Find where the given text appears and provide that cell's center as (x, y) coordinate. 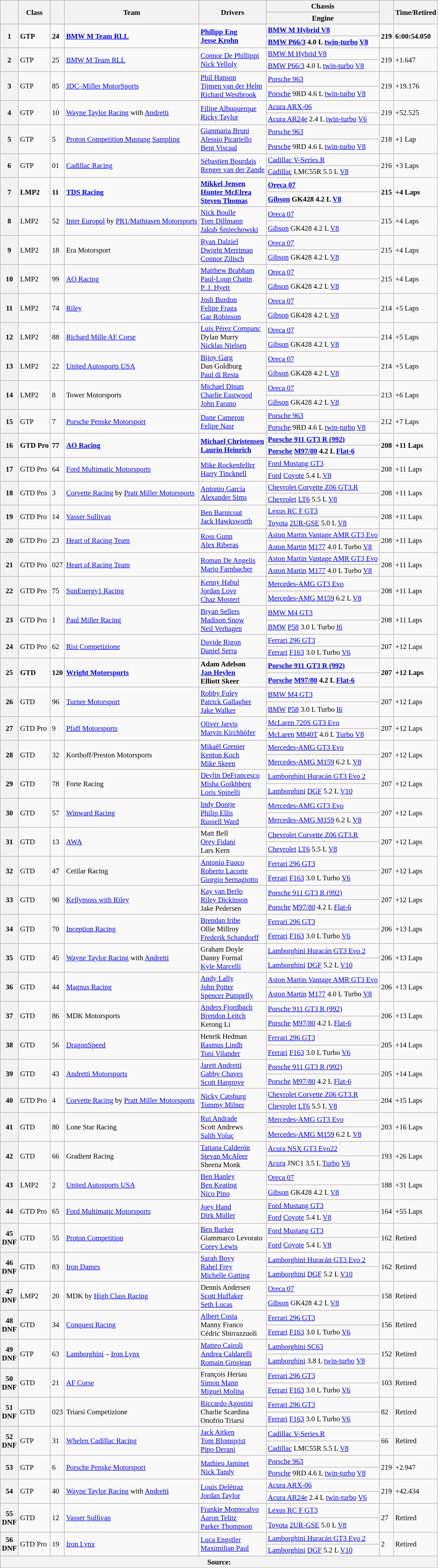
Kellymoss with Riley (132, 900)
Iron Lynx (132, 1544)
Rui Andrade Scott Andrews Salih Yoluç (232, 1127)
36 (10, 987)
Anders Fjordbach Brendon Leitch Kerong Li (232, 1016)
Ross Gunn Alex Riberas (232, 541)
+3 Laps (416, 165)
Wright Motorsports (132, 673)
35 (10, 958)
64 (58, 469)
Riccardo Agostini Charlie Scardina Onofrio Triarsi (232, 1412)
+2.947 (416, 1467)
Oliver Jarvis Marvin Kirchhöfer (232, 728)
82 (386, 1412)
Matthew Brabham Paul-Loup Chatin P. J. Hyett (232, 279)
156 (386, 1325)
Ben Barnicoat Jack Hawksworth (232, 517)
François Heriau Simon Mann Miguel Molina (232, 1383)
Cetilar Racing (132, 871)
56DNF (10, 1544)
54 (10, 1491)
212 (386, 421)
Matt Bell Orey Fidani Lars Kern (232, 842)
Antonio Fuoco Roberto Lacorte Giorgio Sernagiotto (232, 871)
Iron Dames (132, 1267)
29 (10, 784)
+19.176 (416, 86)
Cadillac Racing (132, 165)
Bijoy Garg Dan Goldburg Paul di Resta (232, 366)
90 (58, 900)
193 (386, 1156)
46DNF (10, 1267)
Inception Racing (132, 929)
158 (386, 1296)
Sarah Bovy Rahel Frey Michelle Gatting (232, 1267)
56 (58, 1045)
16 (10, 446)
Bryan Sellers Madison Snow Neil Verhagen (232, 620)
Mikaël Grenier Kenton Koch Mike Skeen (232, 755)
78 (58, 784)
Luca Engstler Maximilian Paul (232, 1544)
Inter Europol by PR1/Mathiasen Motorsports (132, 221)
+6 Laps (416, 395)
Matteo Cairoli Andrea Caldarelli Romain Grosjean (232, 1354)
Nicky Catsburg Tommy Milner (232, 1100)
Michael Christensen Laurin Heinrich (232, 446)
Drivers (232, 12)
Robby Foley Patrick Gallagher Jake Walker (232, 702)
52DNF (10, 1441)
6:00:54.050 (416, 36)
203 (386, 1127)
McLaren M840T 4.0 L Turbo V8 (323, 734)
Josh Burdon Felipe Fraga Gar Robinson (232, 308)
+31 Laps (416, 1185)
Lone Star Racing (132, 1127)
JDC–Miller MotorSports (132, 86)
39 (10, 1074)
Brendan Iribe Ollie Millroy Frederik Schandorff (232, 929)
Ben Barker Giammarco Levorato Corey Lewis (232, 1238)
Time/Retired (416, 12)
53 (10, 1467)
55DNF (10, 1518)
Gradient Racing (132, 1156)
49DNF (10, 1354)
75 (58, 591)
+52.525 (416, 113)
88 (58, 337)
Philipp Eng Jesse Krohn (232, 36)
26 (10, 702)
47DNF (10, 1296)
MDK by High Class Racing (132, 1296)
Acura JNC1 3.5 L Turbo V6 (323, 1163)
Magnus Racing (132, 987)
Class (34, 12)
McLaren 720S GT3 Evo (323, 723)
Louis Delétraz Jordan Taylor (232, 1491)
62 (58, 646)
Tatiana Calderón Stevan McAleer Sheena Monk (232, 1156)
99 (58, 279)
+16 Laps (416, 1127)
Connor De Phillippi Nick Yelloly (232, 60)
30 (10, 813)
Mikkel Jensen Hunter McElrea Steven Thomas (232, 192)
TDS Racing (132, 192)
103 (386, 1383)
213 (386, 395)
Lamborghini SC63 (323, 1347)
57 (58, 813)
Davide Rigon Daniel Serra (232, 646)
Luis Pérez Companc Dylan Murry Nicklas Nielsen (232, 337)
48DNF (10, 1325)
Forte Racing (132, 784)
96 (58, 702)
Andy Lally John Potter Spencer Pumpelly (232, 987)
AWA (132, 842)
17 (10, 469)
65 (58, 1211)
Turner Motorsport (132, 702)
Chassis (323, 6)
Ryan Dalziel Dwight Merriman Connor Zilisch (232, 250)
+55 Laps (416, 1211)
Acura NSX GT3 Evo22 (323, 1149)
63 (58, 1354)
Riley (132, 308)
Joey Hand Dirk Müller (232, 1211)
33 (10, 900)
Sébastien Bourdais Renger van der Zande (232, 165)
164 (386, 1211)
80 (58, 1127)
216 (386, 165)
218 (386, 139)
Indy Dontje Philip Ellis Russell Ward (232, 813)
+26 Laps (416, 1156)
SunEnergy1 Racing (132, 591)
Devlin DeFrancesco Misha Goikhberg Loris Spinelli (232, 784)
55 (58, 1238)
Lamborghini 3.8 L twin-turbo V8 (323, 1361)
Engine (323, 18)
Ben Hanley Ben Keating Nico Pino (232, 1185)
188 (386, 1185)
Korthoff/Preston Motorsports (132, 755)
01 (58, 165)
Graham Doyle Danny Formal Kyle Marcelli (232, 958)
38 (10, 1045)
Jack Aitken Tom Blomqvist Pipo Derani (232, 1441)
70 (58, 929)
+42.434 (416, 1491)
52 (58, 221)
Conquest Racing (132, 1325)
Lamborghini – Iron Lynx (132, 1354)
Whelen Cadillac Racing (132, 1441)
Phil Hanson Tijmen van der Helm Richard Westbrook (232, 86)
+1 Lap (416, 139)
023 (58, 1412)
DragonSpeed (132, 1045)
120 (58, 673)
MDK Motorsports (132, 1016)
Richard Mille AF Corse (132, 337)
027 (58, 565)
Andretti Motorsports (132, 1074)
Mathieu Jaminet Nick Tandy (232, 1467)
+15 Laps (416, 1100)
83 (58, 1267)
28 (10, 755)
Dane Cameron Felipe Nasr (232, 421)
Dennis Andersen Scott Huffaker Seth Lucas (232, 1296)
204 (386, 1100)
Triarsi Competizione (132, 1412)
Roman De Angelis Mario Farnbacher (232, 565)
Michael Dinan Charlie Eastwood John Farano (232, 395)
74 (58, 308)
Paul Miller Racing (132, 620)
85 (58, 86)
86 (58, 1016)
Albert Costa Manny Franco Cédric Sbirrazzuoli (232, 1325)
50DNF (10, 1383)
51DNF (10, 1412)
Proton Competition Mustang Sampling (132, 139)
45 (58, 958)
37 (10, 1016)
Team (132, 12)
AF Corse (132, 1383)
Frankie Montecalvo Aaron Telitz Parker Thompson (232, 1518)
Kenny Habul Jordan Love Chaz Mostert (232, 591)
Risi Competizione (132, 646)
Mike Rockenfeller Harry Tincknell (232, 469)
Winward Racing (132, 813)
Source: (219, 1562)
Gianmaria Bruni Alessio Picariello Bent Viscaal (232, 139)
77 (58, 446)
Antonio García Alexander Sims (232, 493)
47 (58, 871)
Henrik Hedman Rasmus Lindh Toni Vilander (232, 1045)
Nick Boulle Tom Dillmann Jakub Śmiechowski (232, 221)
42 (10, 1156)
41 (10, 1127)
Filipe Albuquerque Ricky Taylor (232, 113)
Pfaff Motorsports (132, 728)
+1.647 (416, 60)
15 (10, 421)
+7 Laps (416, 421)
45DNF (10, 1238)
152 (386, 1354)
Proton Competition (132, 1238)
Kay van Berlo Riley Dickinson Jake Pedersen (232, 900)
Era Motorsport (132, 250)
Adam Adelson Jan Heylen Elliott Skeer (232, 673)
Tower Motorsports (132, 395)
Jarett Andretti Gabby Chaves Scott Hargrove (232, 1074)
